Search for the cell housing the specified text and yield its [x, y] center coordinate. 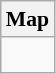
Map [28, 19]
